For the text-containing cell, return its midpoint in (X, Y) coordinate format. 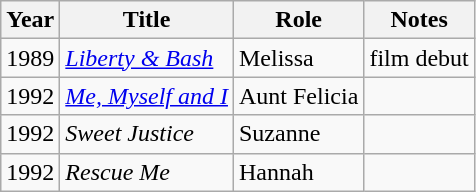
Aunt Felicia (298, 96)
film debut (419, 58)
Role (298, 20)
Liberty & Bash (147, 58)
Hannah (298, 172)
1989 (30, 58)
Rescue Me (147, 172)
Year (30, 20)
Me, Myself and I (147, 96)
Notes (419, 20)
Sweet Justice (147, 134)
Suzanne (298, 134)
Melissa (298, 58)
Title (147, 20)
